Extract the (X, Y) coordinate from the center of the cell holding the provided text.  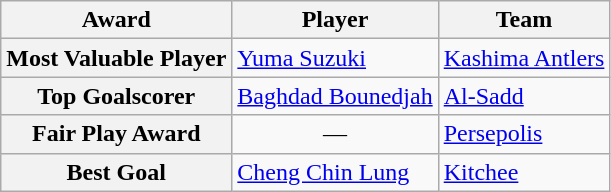
Most Valuable Player (116, 58)
Team (524, 20)
Player (335, 20)
Kitchee (524, 172)
Fair Play Award (116, 134)
Best Goal (116, 172)
Yuma Suzuki (335, 58)
Baghdad Bounedjah (335, 96)
Award (116, 20)
Kashima Antlers (524, 58)
Cheng Chin Lung (335, 172)
— (335, 134)
Top Goalscorer (116, 96)
Al-Sadd (524, 96)
Persepolis (524, 134)
